Search for the cell housing the specified text and yield its (x, y) center coordinate. 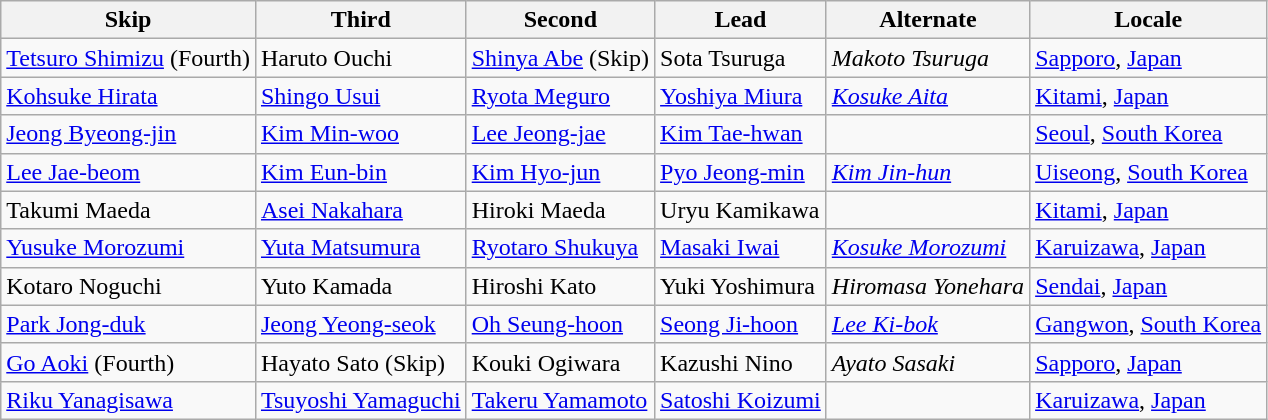
Jeong Byeong-jin (128, 134)
Tsuyoshi Yamaguchi (360, 400)
Riku Yanagisawa (128, 400)
Haruto Ouchi (360, 58)
Locale (1148, 20)
Pyo Jeong-min (741, 172)
Asei Nakahara (360, 210)
Sendai, Japan (1148, 286)
Lee Jae-beom (128, 172)
Tetsuro Shimizu (Fourth) (128, 58)
Shinya Abe (Skip) (560, 58)
Kosuke Aita (928, 96)
Ayato Sasaki (928, 362)
Third (360, 20)
Takeru Yamamoto (560, 400)
Kim Tae-hwan (741, 134)
Kosuke Morozumi (928, 248)
Alternate (928, 20)
Seong Ji-hoon (741, 324)
Go Aoki (Fourth) (128, 362)
Masaki Iwai (741, 248)
Kim Hyo-jun (560, 172)
Satoshi Koizumi (741, 400)
Park Jong-duk (128, 324)
Kouki Ogiwara (560, 362)
Yuki Yoshimura (741, 286)
Hayato Sato (Skip) (360, 362)
Yuto Kamada (360, 286)
Ryota Meguro (560, 96)
Yuta Matsumura (360, 248)
Hiroki Maeda (560, 210)
Uiseong, South Korea (1148, 172)
Kim Jin-hun (928, 172)
Yoshiya Miura (741, 96)
Kotaro Noguchi (128, 286)
Takumi Maeda (128, 210)
Uryu Kamikawa (741, 210)
Hiroshi Kato (560, 286)
Kohsuke Hirata (128, 96)
Skip (128, 20)
Gangwon, South Korea (1148, 324)
Lead (741, 20)
Yusuke Morozumi (128, 248)
Hiromasa Yonehara (928, 286)
Kim Eun-bin (360, 172)
Ryotaro Shukuya (560, 248)
Second (560, 20)
Shingo Usui (360, 96)
Lee Ki-bok (928, 324)
Makoto Tsuruga (928, 58)
Jeong Yeong-seok (360, 324)
Oh Seung-hoon (560, 324)
Lee Jeong-jae (560, 134)
Kazushi Nino (741, 362)
Sota Tsuruga (741, 58)
Kim Min-woo (360, 134)
Seoul, South Korea (1148, 134)
